Scan for the cell matching the given text and deliver its [x, y] coordinate at center. 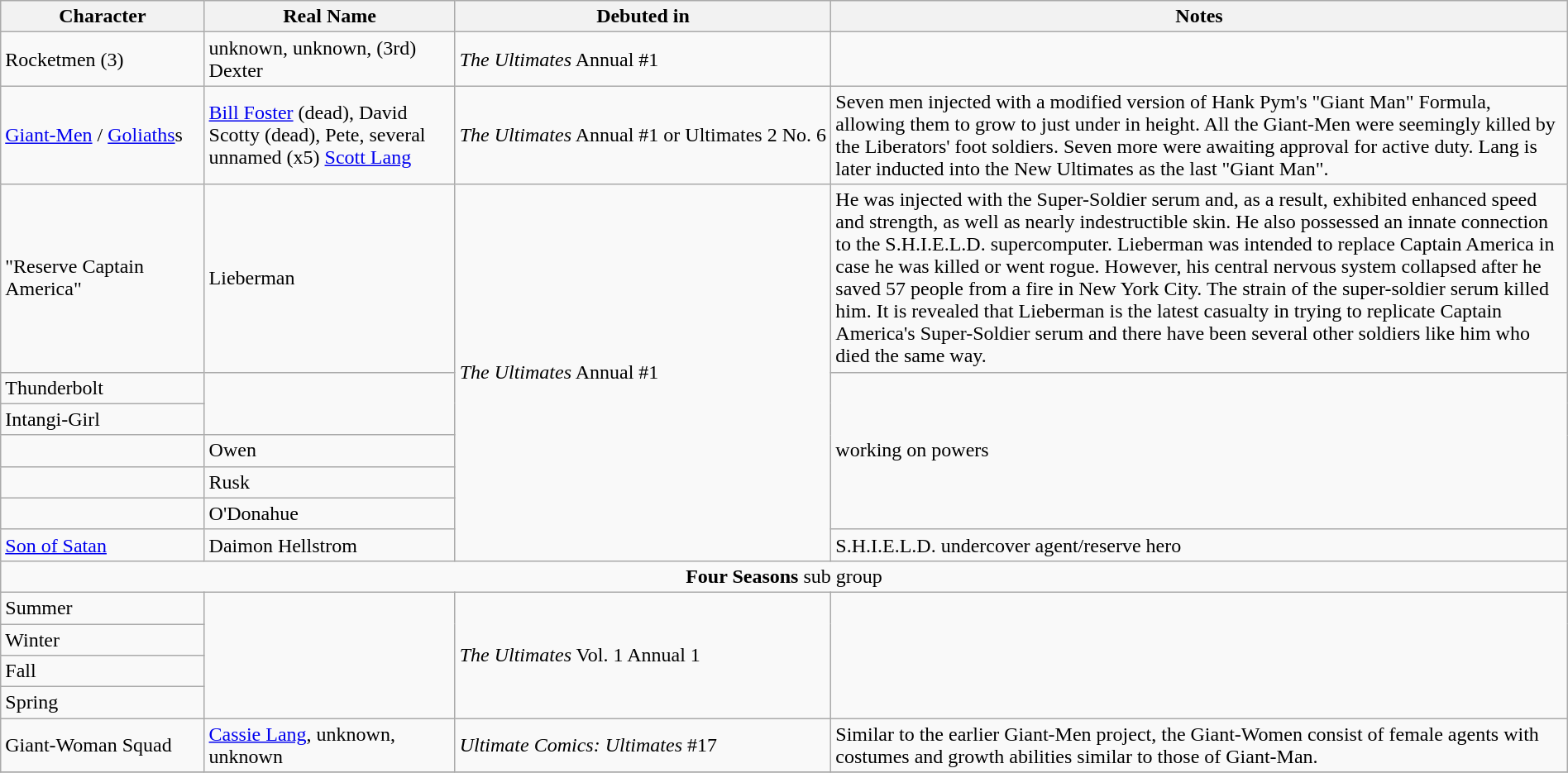
S.H.I.E.L.D. undercover agent/reserve hero [1199, 545]
unknown, unknown, (3rd) Dexter [329, 60]
Owen [329, 451]
Winter [103, 639]
working on powers [1199, 451]
Character [103, 17]
Son of Satan [103, 545]
Bill Foster (dead), David Scotty (dead), Pete, several unnamed (x5) Scott Lang [329, 136]
Cassie Lang, unknown, unknown [329, 746]
Intangi-Girl [103, 419]
Four Seasons sub group [784, 576]
Spring [103, 703]
Similar to the earlier Giant-Men project, the Giant-Women consist of female agents with costumes and growth abilities similar to those of Giant-Man. [1199, 746]
Lieberman [329, 278]
The Ultimates Vol. 1 Annual 1 [643, 655]
Daimon Hellstrom [329, 545]
The Ultimates Annual #1 or Ultimates 2 No. 6 [643, 136]
Giant-Woman Squad [103, 746]
Notes [1199, 17]
Giant-Men / Goliathss [103, 136]
Debuted in [643, 17]
"Reserve Captain America" [103, 278]
Real Name [329, 17]
Rusk [329, 482]
O'Donahue [329, 513]
Thunderbolt [103, 388]
Rocketmen (3) [103, 60]
Fall [103, 671]
Summer [103, 608]
Ultimate Comics: Ultimates #17 [643, 746]
